From the cell containing the given text, extract its center point as [X, Y] coordinate. 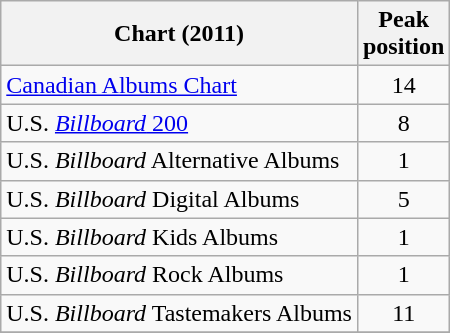
14 [403, 85]
Peakposition [403, 34]
8 [403, 123]
U.S. Billboard Kids Albums [180, 237]
U.S. Billboard Digital Albums [180, 199]
U.S. Billboard Alternative Albums [180, 161]
Canadian Albums Chart [180, 85]
Chart (2011) [180, 34]
U.S. Billboard Tastemakers Albums [180, 313]
U.S. Billboard 200 [180, 123]
11 [403, 313]
U.S. Billboard Rock Albums [180, 275]
5 [403, 199]
